Detect which cell encompasses the target text, then output its [x, y] center coordinate. 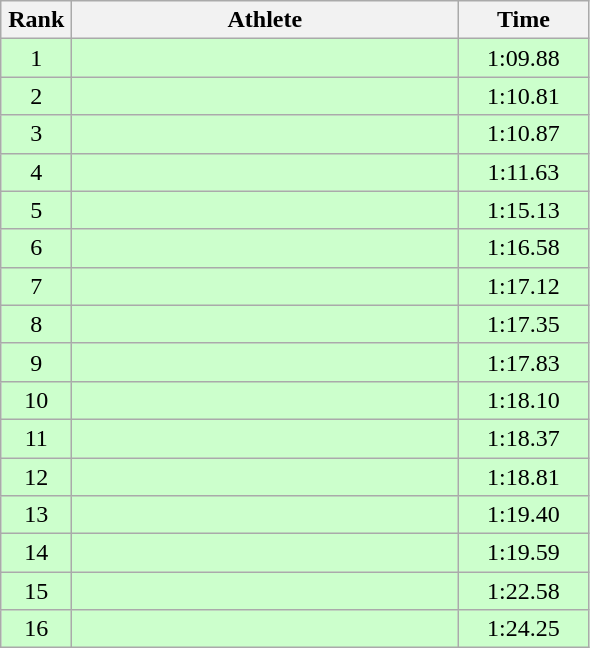
1:10.87 [524, 134]
1:24.25 [524, 629]
10 [36, 400]
1:22.58 [524, 591]
12 [36, 477]
1:11.63 [524, 172]
7 [36, 286]
5 [36, 210]
1:18.81 [524, 477]
1:16.58 [524, 248]
1:10.81 [524, 96]
11 [36, 438]
1:15.13 [524, 210]
2 [36, 96]
1:18.10 [524, 400]
14 [36, 553]
3 [36, 134]
1:09.88 [524, 58]
8 [36, 324]
Time [524, 20]
15 [36, 591]
1 [36, 58]
Rank [36, 20]
9 [36, 362]
1:17.35 [524, 324]
16 [36, 629]
1:18.37 [524, 438]
1:19.59 [524, 553]
4 [36, 172]
1:19.40 [524, 515]
1:17.83 [524, 362]
13 [36, 515]
6 [36, 248]
1:17.12 [524, 286]
Athlete [265, 20]
